Return (X, Y) of the center of cell containing provided text 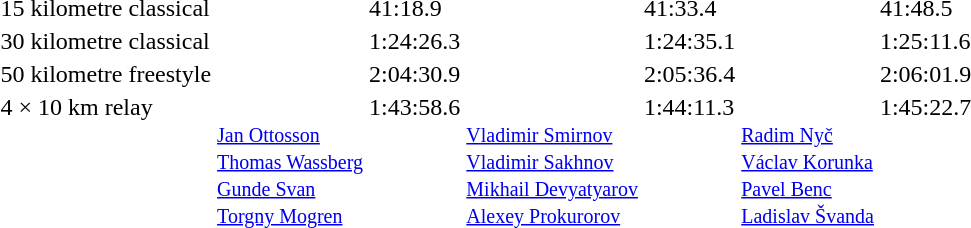
1:24:26.3 (415, 41)
1:24:35.1 (689, 41)
2:05:36.4 (689, 74)
2:04:30.9 (415, 74)
